Pinpoint the cell where the given text exists, returning its [x, y] midpoint coordinate. 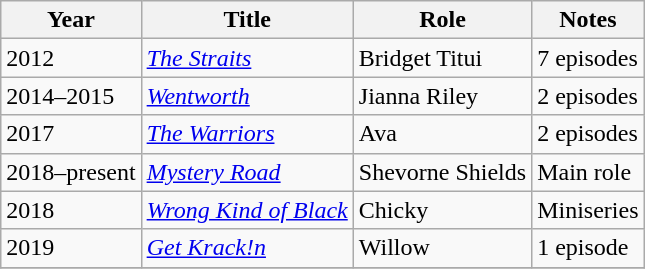
2018–present [71, 172]
Chicky [442, 210]
2018 [71, 210]
2017 [71, 134]
1 episode [588, 248]
Jianna Riley [442, 96]
Willow [442, 248]
Title [247, 20]
Wrong Kind of Black [247, 210]
The Straits [247, 58]
Bridget Titui [442, 58]
Wentworth [247, 96]
Year [71, 20]
Mystery Road [247, 172]
Ava [442, 134]
2012 [71, 58]
Role [442, 20]
2014–2015 [71, 96]
2019 [71, 248]
7 episodes [588, 58]
Miniseries [588, 210]
Get Krack!n [247, 248]
Notes [588, 20]
Shevorne Shields [442, 172]
Main role [588, 172]
The Warriors [247, 134]
